Provide the [X, Y] coordinate of the cell's center where the given text is located.  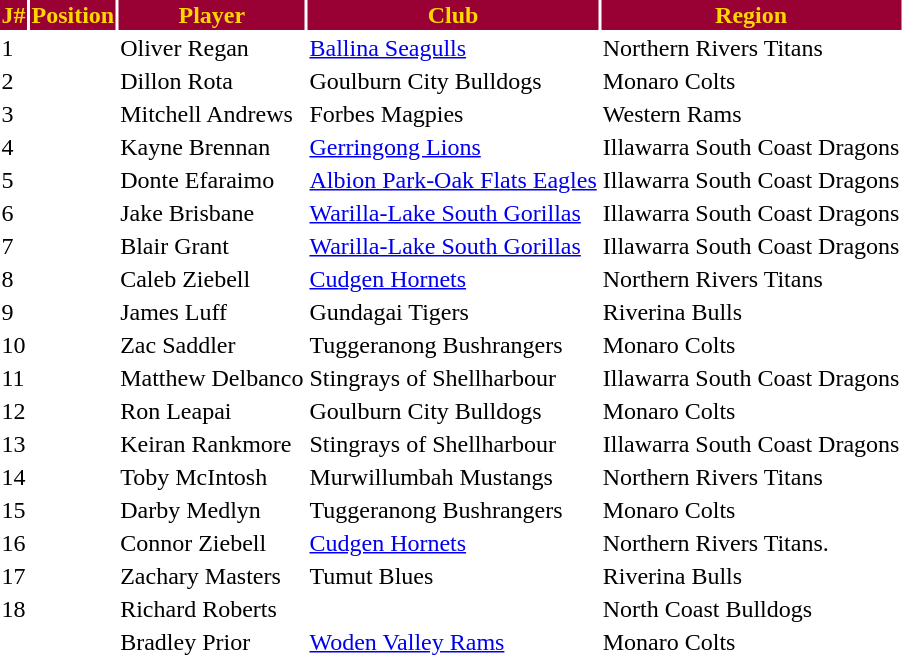
Zac Saddler [212, 345]
18 [14, 609]
4 [14, 147]
Blair Grant [212, 246]
Gundagai Tigers [453, 312]
2 [14, 81]
16 [14, 543]
Oliver Regan [212, 48]
Player [212, 15]
Northern Rivers Titans. [751, 543]
13 [14, 444]
Murwillumbah Mustangs [453, 477]
Western Rams [751, 114]
Kayne Brennan [212, 147]
17 [14, 576]
Mitchell Andrews [212, 114]
5 [14, 180]
Forbes Magpies [453, 114]
Donte Efaraimo [212, 180]
Region [751, 15]
Albion Park-Oak Flats Eagles [453, 180]
North Coast Bulldogs [751, 609]
Club [453, 15]
11 [14, 378]
J# [14, 15]
Ballina Seagulls [453, 48]
Tumut Blues [453, 576]
Darby Medlyn [212, 510]
Position [73, 15]
Jake Brisbane [212, 213]
14 [14, 477]
15 [14, 510]
Ron Leapai [212, 411]
Richard Roberts [212, 609]
3 [14, 114]
Keiran Rankmore [212, 444]
Toby McIntosh [212, 477]
12 [14, 411]
Zachary Masters [212, 576]
Matthew Delbanco [212, 378]
Gerringong Lions [453, 147]
9 [14, 312]
6 [14, 213]
1 [14, 48]
Dillon Rota [212, 81]
8 [14, 279]
10 [14, 345]
James Luff [212, 312]
Caleb Ziebell [212, 279]
7 [14, 246]
Connor Ziebell [212, 543]
